Extract the (x, y) coordinate from the center of the cell holding the provided text.  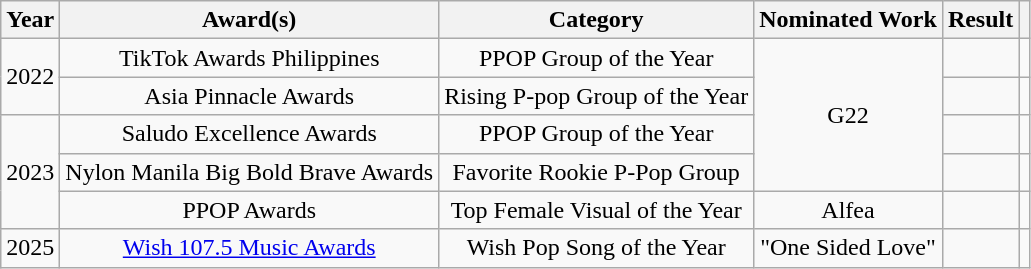
2023 (30, 172)
G22 (848, 115)
Asia Pinnacle Awards (250, 96)
TikTok Awards Philippines (250, 58)
Category (596, 20)
2025 (30, 248)
Nylon Manila Big Bold Brave Awards (250, 172)
Rising P-pop Group of the Year (596, 96)
2022 (30, 77)
Alfea (848, 210)
Favorite Rookie P-Pop Group (596, 172)
Award(s) (250, 20)
Top Female Visual of the Year (596, 210)
Wish Pop Song of the Year (596, 248)
Wish 107.5 Music Awards (250, 248)
Year (30, 20)
PPOP Awards (250, 210)
Nominated Work (848, 20)
"One Sided Love" (848, 248)
Result (980, 20)
Saludo Excellence Awards (250, 134)
